Pinpoint the cell where the given text exists, returning its [X, Y] midpoint coordinate. 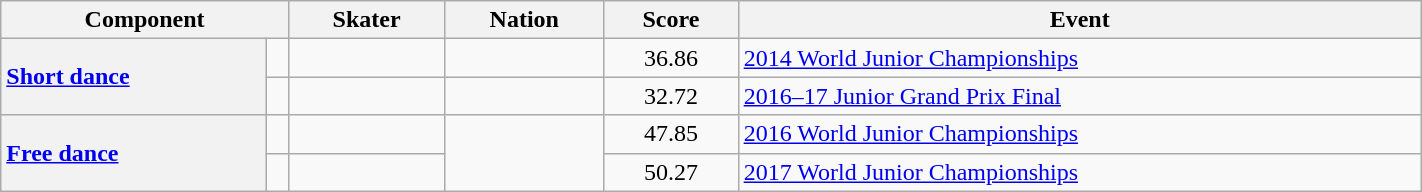
Free dance [134, 153]
36.86 [671, 58]
Nation [524, 20]
2017 World Junior Championships [1080, 172]
Component [145, 20]
Score [671, 20]
2016–17 Junior Grand Prix Final [1080, 96]
Event [1080, 20]
32.72 [671, 96]
2016 World Junior Championships [1080, 134]
Short dance [134, 77]
50.27 [671, 172]
Skater [366, 20]
47.85 [671, 134]
2014 World Junior Championships [1080, 58]
